Output the (x, y) coordinate of the center of the cell containing the given text.  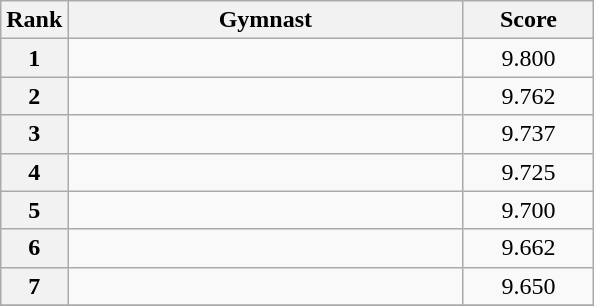
9.700 (528, 210)
9.800 (528, 58)
4 (34, 172)
1 (34, 58)
9.662 (528, 248)
Score (528, 20)
6 (34, 248)
7 (34, 286)
Gymnast (266, 20)
9.725 (528, 172)
3 (34, 134)
Rank (34, 20)
5 (34, 210)
9.650 (528, 286)
9.737 (528, 134)
2 (34, 96)
9.762 (528, 96)
